Output the [x, y] coordinate of the center of the cell containing the given text.  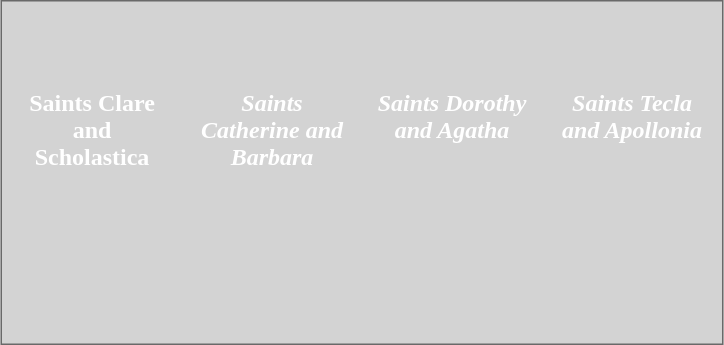
Saints Dorothy and Agatha [452, 208]
Saints Tecla and Apollonia [632, 208]
Saints Catherine and Barbara [272, 208]
Saints Clare and Scholastica [92, 208]
